Scan for the cell matching the given text and deliver its (X, Y) coordinate at center. 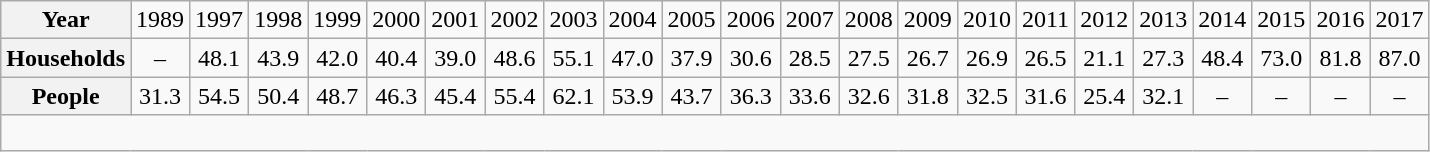
42.0 (338, 58)
31.6 (1045, 96)
26.7 (928, 58)
26.9 (986, 58)
36.3 (750, 96)
Households (66, 58)
87.0 (1400, 58)
53.9 (632, 96)
2010 (986, 20)
1989 (160, 20)
50.4 (278, 96)
31.3 (160, 96)
2009 (928, 20)
Year (66, 20)
1997 (220, 20)
37.9 (692, 58)
2006 (750, 20)
26.5 (1045, 58)
1998 (278, 20)
25.4 (1104, 96)
2016 (1340, 20)
2000 (396, 20)
28.5 (810, 58)
1999 (338, 20)
43.7 (692, 96)
48.6 (514, 58)
54.5 (220, 96)
40.4 (396, 58)
55.4 (514, 96)
81.8 (1340, 58)
21.1 (1104, 58)
73.0 (1282, 58)
30.6 (750, 58)
32.1 (1164, 96)
2002 (514, 20)
43.9 (278, 58)
48.4 (1222, 58)
2007 (810, 20)
45.4 (456, 96)
39.0 (456, 58)
48.1 (220, 58)
27.5 (868, 58)
People (66, 96)
48.7 (338, 96)
55.1 (574, 58)
2003 (574, 20)
2017 (1400, 20)
46.3 (396, 96)
2005 (692, 20)
2014 (1222, 20)
2015 (1282, 20)
32.6 (868, 96)
2012 (1104, 20)
27.3 (1164, 58)
33.6 (810, 96)
2004 (632, 20)
32.5 (986, 96)
2001 (456, 20)
31.8 (928, 96)
2013 (1164, 20)
2008 (868, 20)
62.1 (574, 96)
2011 (1045, 20)
47.0 (632, 58)
